Locate the cell with the specified text and output its [x, y] center coordinate. 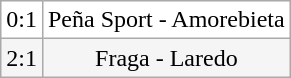
Peña Sport - Amorebieta [166, 20]
0:1 [22, 20]
2:1 [22, 58]
Fraga - Laredo [166, 58]
